From the cell containing the given text, extract its center point as (x, y) coordinate. 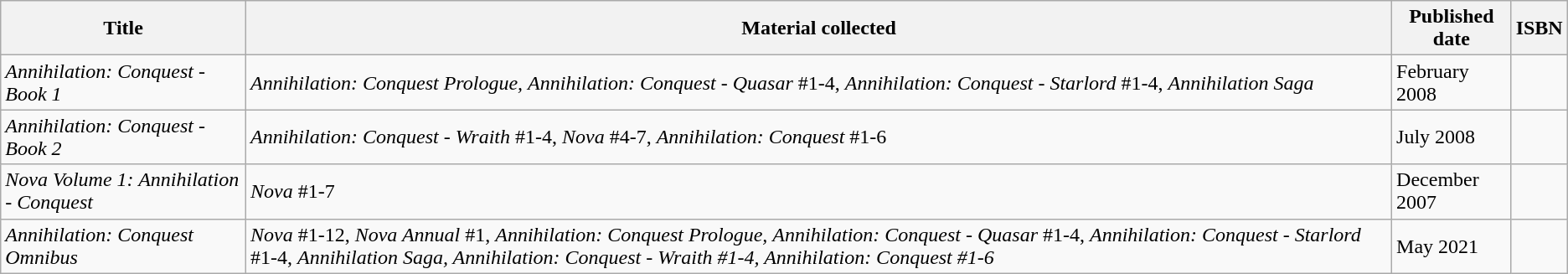
ISBN (1540, 28)
Nova Volume 1: Annihilation - Conquest (124, 191)
Material collected (818, 28)
Title (124, 28)
February 2008 (1452, 82)
Annihilation: Conquest Prologue, Annihilation: Conquest - Quasar #1-4, Annihilation: Conquest - Starlord #1-4, Annihilation Saga (818, 82)
December 2007 (1452, 191)
Published date (1452, 28)
May 2021 (1452, 246)
Nova #1-7 (818, 191)
July 2008 (1452, 137)
Annihilation: Conquest - Book 2 (124, 137)
Annihilation: Conquest - Wraith #1-4, Nova #4-7, Annihilation: Conquest #1-6 (818, 137)
Annihilation: Conquest Omnibus (124, 246)
Annihilation: Conquest - Book 1 (124, 82)
